Find where the given text appears and provide that cell's center as (X, Y) coordinate. 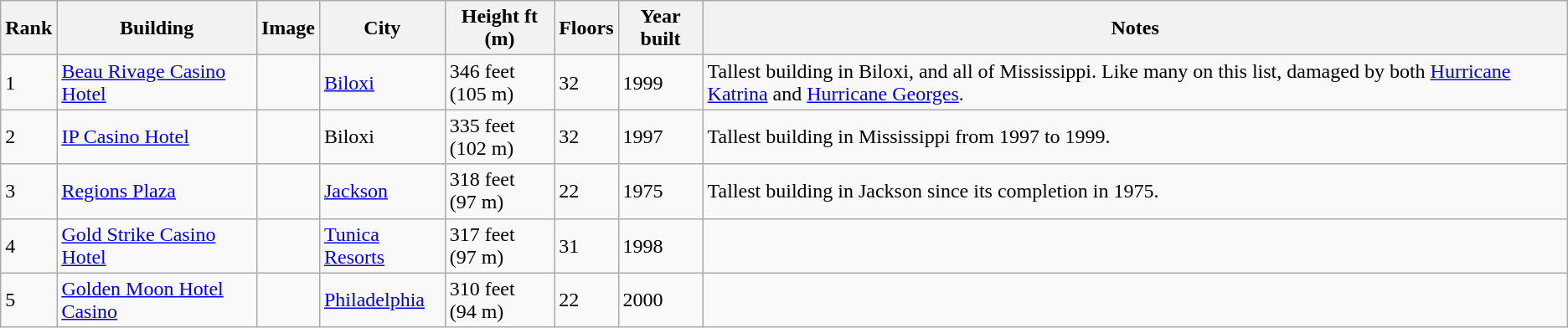
2 (28, 137)
5 (28, 300)
Notes (1135, 28)
310 feet(94 m) (499, 300)
1999 (660, 82)
1 (28, 82)
Philadelphia (382, 300)
1975 (660, 191)
City (382, 28)
1997 (660, 137)
Jackson (382, 191)
Building (157, 28)
31 (586, 246)
335 feet(102 m) (499, 137)
Gold Strike Casino Hotel (157, 246)
318 feet(97 m) (499, 191)
346 feet(105 m) (499, 82)
3 (28, 191)
2000 (660, 300)
Golden Moon Hotel Casino (157, 300)
Year built (660, 28)
4 (28, 246)
Floors (586, 28)
1998 (660, 246)
Tallest building in Biloxi, and all of Mississippi. Like many on this list, damaged by both Hurricane Katrina and Hurricane Georges. (1135, 82)
Beau Rivage Casino Hotel (157, 82)
Rank (28, 28)
Tallest building in Jackson since its completion in 1975. (1135, 191)
Image (288, 28)
317 feet(97 m) (499, 246)
Regions Plaza (157, 191)
Height ft (m) (499, 28)
Tunica Resorts (382, 246)
IP Casino Hotel (157, 137)
Tallest building in Mississippi from 1997 to 1999. (1135, 137)
